Locate the cell with the specified text and output its (X, Y) center coordinate. 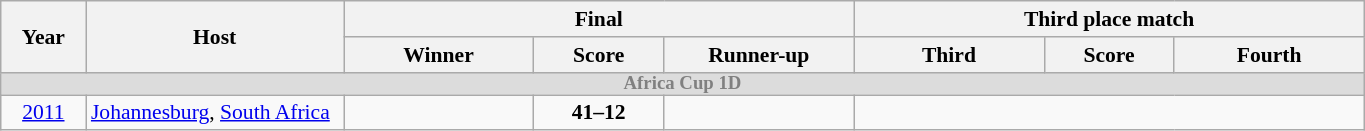
Third place match (1109, 19)
Third (949, 55)
2011 (44, 113)
Johannesburg, South Africa (215, 113)
Runner-up (759, 55)
Africa Cup 1D (683, 83)
Year (44, 36)
Winner (439, 55)
Host (215, 36)
Final (599, 19)
Fourth (1269, 55)
41–12 (599, 113)
